Scan for the cell matching the given text and deliver its (x, y) coordinate at center. 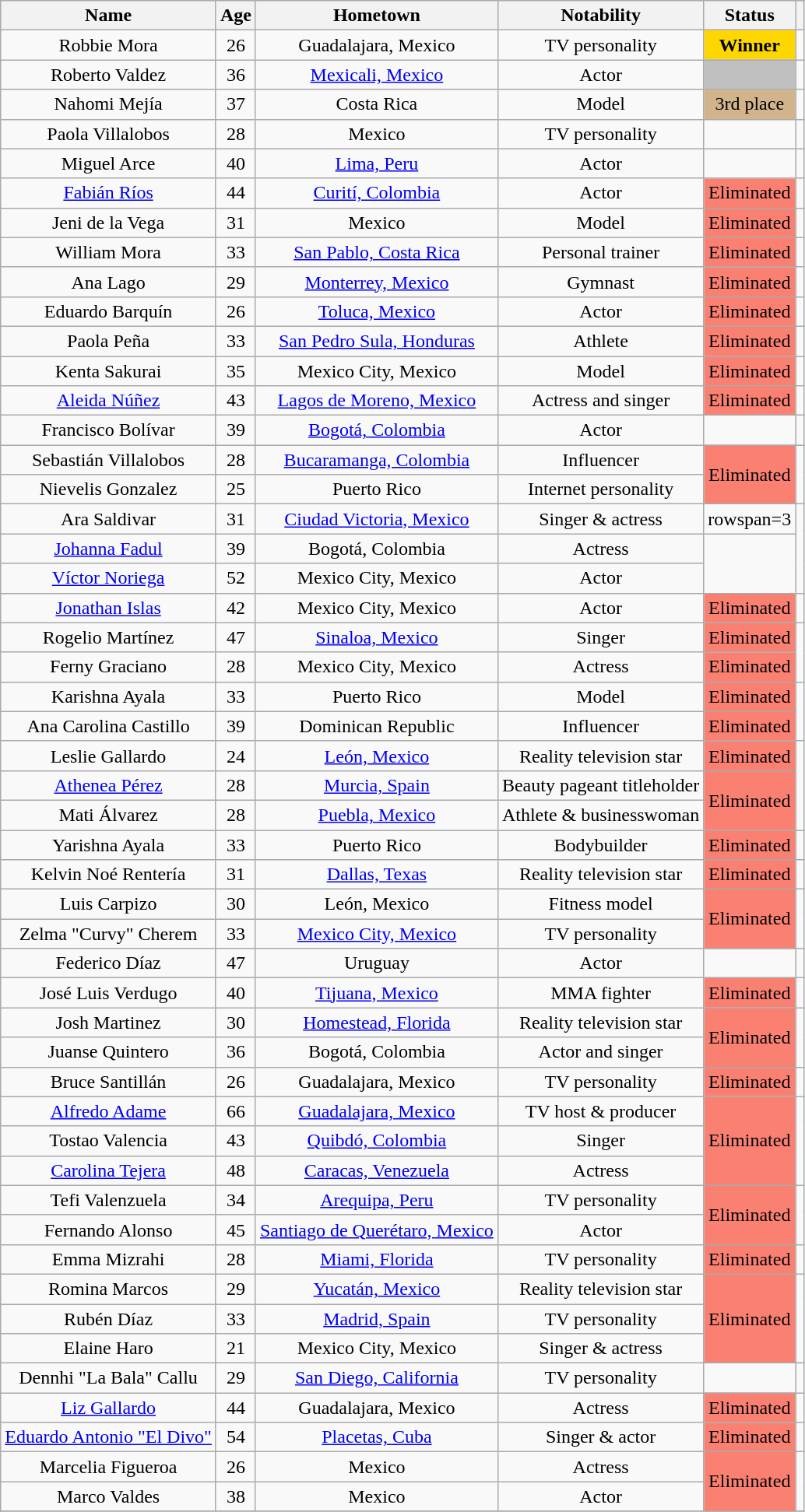
Mati Álvarez (109, 815)
Federico Díaz (109, 963)
Tijuana, Mexico (377, 993)
Juanse Quintero (109, 1052)
Status (750, 16)
Athenea Pérez (109, 785)
Elaine Haro (109, 1349)
Marcelia Figueroa (109, 1467)
Curití, Colombia (377, 193)
Eduardo Barquín (109, 311)
Carolina Tejera (109, 1170)
Yucatán, Mexico (377, 1289)
Mexicali, Mexico (377, 75)
Dominican Republic (377, 726)
Beauty pageant titleholder (600, 785)
Johanna Fadul (109, 549)
Francisco Bolívar (109, 430)
Name (109, 16)
Notability (600, 16)
Actor and singer (600, 1052)
66 (235, 1111)
Miguel Arce (109, 163)
Fernando Alonso (109, 1230)
Fabián Ríos (109, 193)
Hometown (377, 16)
Gymnast (600, 282)
48 (235, 1170)
MMA fighter (600, 993)
Ara Saldivar (109, 519)
Madrid, Spain (377, 1319)
42 (235, 608)
Yarishna Ayala (109, 844)
Santiago de Querétaro, Mexico (377, 1230)
Aleida Núñez (109, 401)
3rd place (750, 104)
Luis Carpizo (109, 904)
25 (235, 489)
Sebastián Villalobos (109, 460)
Rubén Díaz (109, 1319)
William Mora (109, 252)
Eduardo Antonio "El Divo" (109, 1437)
Toluca, Mexico (377, 311)
Monterrey, Mexico (377, 282)
Internet personality (600, 489)
Marco Valdes (109, 1496)
37 (235, 104)
Dennhi "La Bala" Callu (109, 1378)
Placetas, Cuba (377, 1437)
Kelvin Noé Rentería (109, 875)
Paola Villalobos (109, 134)
San Diego, California (377, 1378)
Sinaloa, Mexico (377, 637)
Alfredo Adame (109, 1111)
Nahomi Mejía (109, 104)
San Pablo, Costa Rica (377, 252)
Winner (750, 45)
Miami, Florida (377, 1259)
Athlete & businesswoman (600, 815)
San Pedro Sula, Honduras (377, 341)
Liz Gallardo (109, 1408)
José Luis Verdugo (109, 993)
34 (235, 1200)
Tostao Valencia (109, 1141)
rowspan=3 (750, 519)
Fitness model (600, 904)
Zelma "Curvy" Cherem (109, 934)
TV host & producer (600, 1111)
Tefi Valenzuela (109, 1200)
38 (235, 1496)
Age (235, 16)
Costa Rica (377, 104)
Quibdó, Colombia (377, 1141)
Emma Mizrahi (109, 1259)
35 (235, 371)
Josh Martinez (109, 1023)
Ana Lago (109, 282)
Uruguay (377, 963)
Ciudad Victoria, Mexico (377, 519)
Jonathan Islas (109, 608)
Personal trainer (600, 252)
Karishna Ayala (109, 696)
Romina Marcos (109, 1289)
Lima, Peru (377, 163)
Leslie Gallardo (109, 756)
Bodybuilder (600, 844)
Lagos de Moreno, Mexico (377, 401)
Murcia, Spain (377, 785)
24 (235, 756)
Kenta Sakurai (109, 371)
Actress and singer (600, 401)
Rogelio Martínez (109, 637)
Ferny Graciano (109, 667)
Singer & actor (600, 1437)
Robbie Mora (109, 45)
Víctor Noriega (109, 578)
21 (235, 1349)
Homestead, Florida (377, 1023)
Athlete (600, 341)
Roberto Valdez (109, 75)
Bucaramanga, Colombia (377, 460)
45 (235, 1230)
54 (235, 1437)
Dallas, Texas (377, 875)
Caracas, Venezuela (377, 1170)
Ana Carolina Castillo (109, 726)
Paola Peña (109, 341)
Jeni de la Vega (109, 223)
Nievelis Gonzalez (109, 489)
52 (235, 578)
Arequipa, Peru (377, 1200)
Puebla, Mexico (377, 815)
Bruce Santillán (109, 1082)
